Determine the (X, Y) coordinate at the center of the cell enclosing the given text.  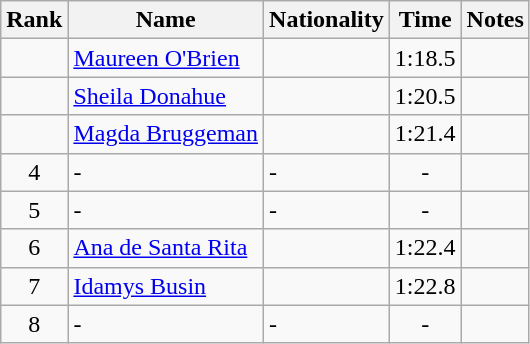
5 (34, 210)
4 (34, 172)
Ana de Santa Rita (166, 248)
Maureen O'Brien (166, 58)
Notes (495, 20)
Nationality (327, 20)
1:21.4 (425, 134)
1:22.8 (425, 286)
Sheila Donahue (166, 96)
1:18.5 (425, 58)
7 (34, 286)
1:20.5 (425, 96)
Time (425, 20)
Rank (34, 20)
Name (166, 20)
1:22.4 (425, 248)
6 (34, 248)
Magda Bruggeman (166, 134)
Idamys Busin (166, 286)
8 (34, 324)
